Output the (X, Y) coordinate of the center of the cell containing the given text.  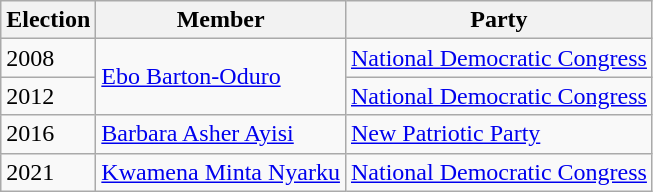
New Patriotic Party (498, 134)
2008 (48, 58)
Kwamena Minta Nyarku (221, 172)
2012 (48, 96)
Election (48, 20)
Ebo Barton-Oduro (221, 77)
Party (498, 20)
2021 (48, 172)
Barbara Asher Ayisi (221, 134)
Member (221, 20)
2016 (48, 134)
